For the text-containing cell, return its midpoint in [X, Y] coordinate format. 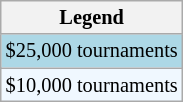
$25,000 tournaments [92, 51]
Legend [92, 17]
$10,000 tournaments [92, 85]
